Return (X, Y) of the center of cell containing provided text 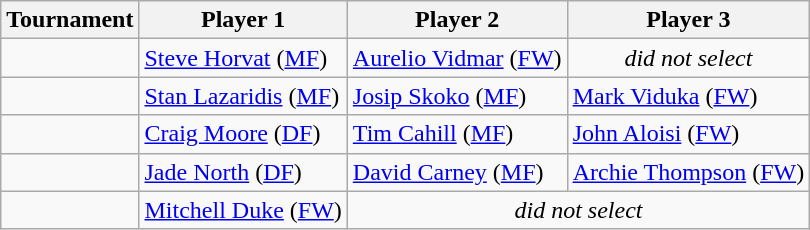
Player 2 (457, 20)
Tournament (70, 20)
Player 1 (243, 20)
Aurelio Vidmar (FW) (457, 58)
Mark Viduka (FW) (688, 96)
Jade North (DF) (243, 172)
Archie Thompson (FW) (688, 172)
Josip Skoko (MF) (457, 96)
Craig Moore (DF) (243, 134)
Mitchell Duke (FW) (243, 210)
Tim Cahill (MF) (457, 134)
Player 3 (688, 20)
John Aloisi (FW) (688, 134)
Steve Horvat (MF) (243, 58)
Stan Lazaridis (MF) (243, 96)
David Carney (MF) (457, 172)
